Provide the (X, Y) coordinate of the cell's center where the given text is located.  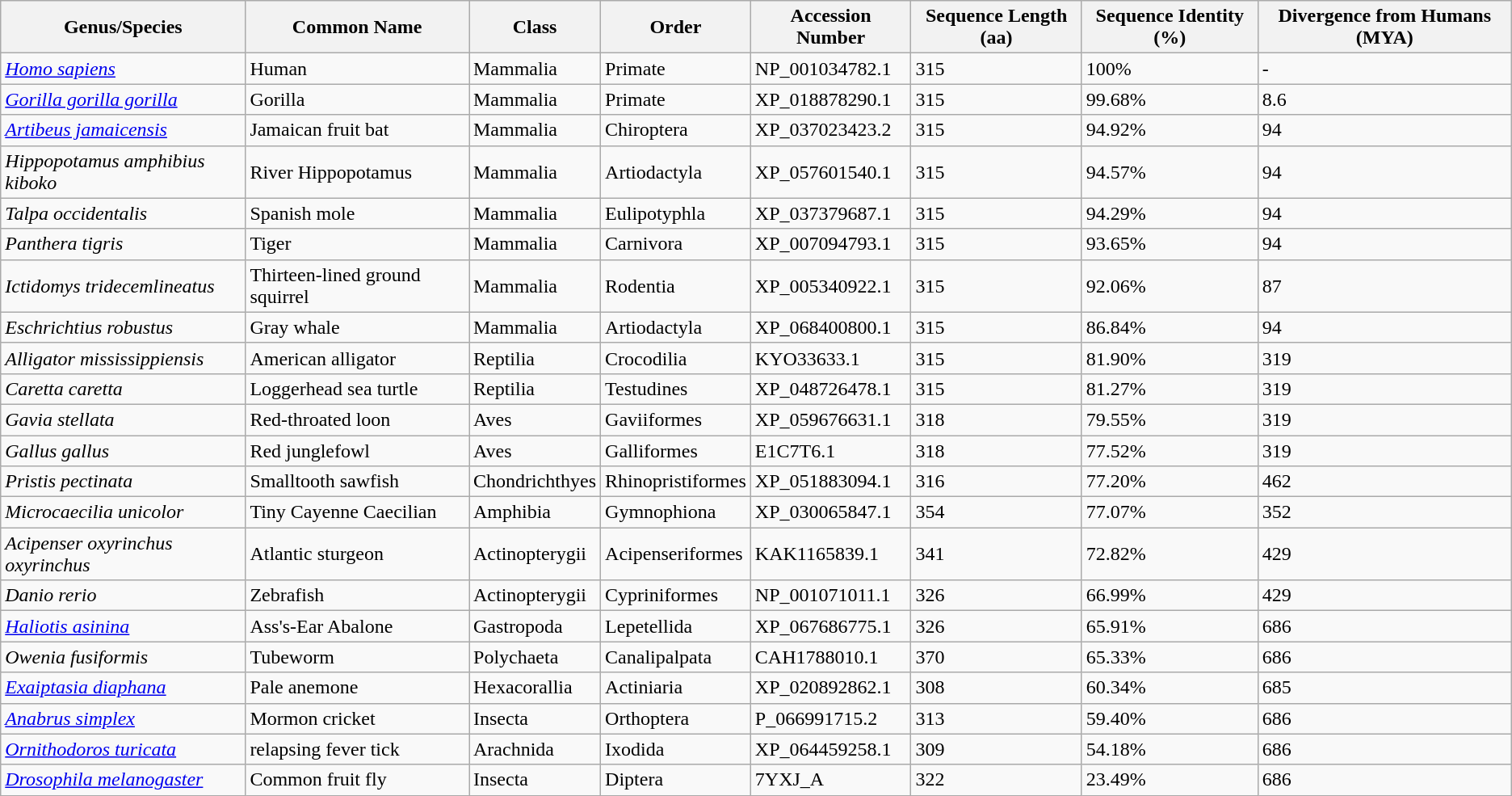
Gorilla (357, 99)
77.52% (1170, 450)
XP_037023423.2 (830, 130)
Human (357, 69)
81.27% (1170, 389)
Panthera tigris (123, 244)
Gallus gallus (123, 450)
Smalltooth sawfish (357, 482)
Common Name (357, 27)
Testudines (676, 389)
Divergence from Humans (MYA) (1384, 27)
93.65% (1170, 244)
Gymnophiona (676, 512)
Arachnida (535, 749)
Drosophila melanogaster (123, 780)
Red junglefowl (357, 450)
100% (1170, 69)
Rodentia (676, 286)
Galliformes (676, 450)
Common fruit fly (357, 780)
Sequence Length (aa) (997, 27)
8.6 (1384, 99)
American alligator (357, 358)
Red-throated loon (357, 419)
313 (997, 718)
Tubeworm (357, 657)
KYO33633.1 (830, 358)
XP_064459258.1 (830, 749)
XP_051883094.1 (830, 482)
Crocodilia (676, 358)
Eschrichtius robustus (123, 327)
Carnivora (676, 244)
XP_037379687.1 (830, 213)
Caretta caretta (123, 389)
River Hippopotamus (357, 171)
Rhinopristiformes (676, 482)
KAK1165839.1 (830, 554)
Order (676, 27)
Ixodida (676, 749)
Chondrichthyes (535, 482)
Mormon cricket (357, 718)
352 (1384, 512)
Jamaican fruit bat (357, 130)
54.18% (1170, 749)
Atlantic sturgeon (357, 554)
Gastropoda (535, 626)
59.40% (1170, 718)
Hippopotamus amphibius kiboko (123, 171)
86.84% (1170, 327)
92.06% (1170, 286)
370 (997, 657)
Microcaecilia unicolor (123, 512)
XP_048726478.1 (830, 389)
322 (997, 780)
Homo sapiens (123, 69)
87 (1384, 286)
685 (1384, 688)
Amphibia (535, 512)
Tiny Cayenne Caecilian (357, 512)
Tiger (357, 244)
23.49% (1170, 780)
Sequence Identity (%) (1170, 27)
Acipenser oxyrinchus oxyrinchus (123, 554)
XP_030065847.1 (830, 512)
NP_001071011.1 (830, 596)
Ass's-Ear Abalone (357, 626)
Ictidomys tridecemlineatus (123, 286)
XP_057601540.1 (830, 171)
XP_068400800.1 (830, 327)
Zebrafish (357, 596)
Class (535, 27)
77.20% (1170, 482)
81.90% (1170, 358)
7YXJ_A (830, 780)
Haliotis asinina (123, 626)
Gaviiformes (676, 419)
XP_067686775.1 (830, 626)
Danio rerio (123, 596)
Cypriniformes (676, 596)
Gavia stellata (123, 419)
Canalipalpata (676, 657)
CAH1788010.1 (830, 657)
XP_059676631.1 (830, 419)
Artibeus jamaicensis (123, 130)
72.82% (1170, 554)
341 (997, 554)
XP_007094793.1 (830, 244)
Pristis pectinata (123, 482)
Diptera (676, 780)
Acipenseriformes (676, 554)
308 (997, 688)
Lepetellida (676, 626)
Orthoptera (676, 718)
Chiroptera (676, 130)
Alligator mississippiensis (123, 358)
Loggerhead sea turtle (357, 389)
79.55% (1170, 419)
309 (997, 749)
Talpa occidentalis (123, 213)
462 (1384, 482)
94.92% (1170, 130)
60.34% (1170, 688)
E1C7T6.1 (830, 450)
Exaiptasia diaphana (123, 688)
94.57% (1170, 171)
Ornithodoros turicata (123, 749)
Accession Number (830, 27)
- (1384, 69)
Anabrus simplex (123, 718)
99.68% (1170, 99)
P_066991715.2 (830, 718)
Genus/Species (123, 27)
65.91% (1170, 626)
Hexacorallia (535, 688)
XP_005340922.1 (830, 286)
65.33% (1170, 657)
316 (997, 482)
Thirteen-lined ground squirrel (357, 286)
66.99% (1170, 596)
Owenia fusiformis (123, 657)
354 (997, 512)
Gorilla gorilla gorilla (123, 99)
NP_001034782.1 (830, 69)
Eulipotyphla (676, 213)
94.29% (1170, 213)
relapsing fever tick (357, 749)
Actiniaria (676, 688)
Spanish mole (357, 213)
Pale anemone (357, 688)
XP_020892862.1 (830, 688)
Polychaeta (535, 657)
Gray whale (357, 327)
77.07% (1170, 512)
XP_018878290.1 (830, 99)
